Capture the cell that displays the provided text and extract its (x, y) central coordinate. 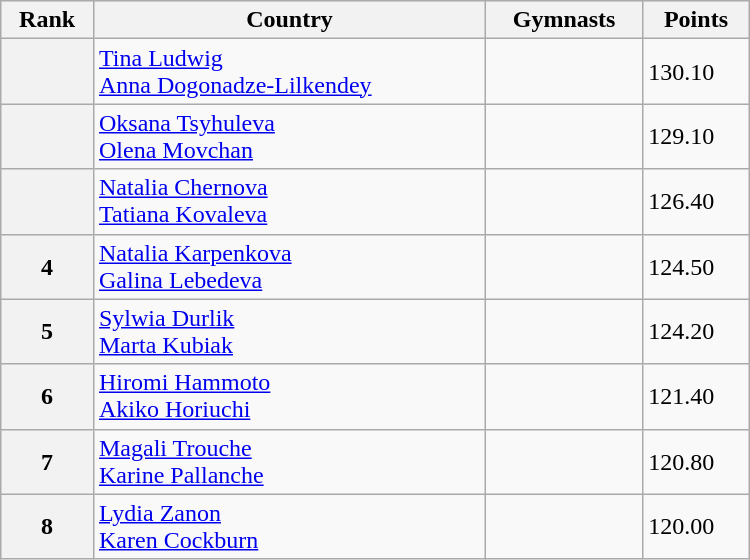
Magali Trouche Karine Pallanche (289, 462)
Oksana Tsyhuleva Olena Movchan (289, 136)
124.50 (696, 266)
130.10 (696, 72)
Hiromi Hammoto Akiko Horiuchi (289, 396)
120.80 (696, 462)
120.00 (696, 526)
124.20 (696, 332)
6 (48, 396)
8 (48, 526)
Gymnasts (564, 20)
129.10 (696, 136)
Natalia Karpenkova Galina Lebedeva (289, 266)
Points (696, 20)
Tina Ludwig Anna Dogonadze-Lilkendey (289, 72)
Country (289, 20)
121.40 (696, 396)
126.40 (696, 202)
Natalia Chernova Tatiana Kovaleva (289, 202)
4 (48, 266)
Lydia Zanon Karen Cockburn (289, 526)
Rank (48, 20)
7 (48, 462)
5 (48, 332)
Sylwia Durlik Marta Kubiak (289, 332)
